Output the (X, Y) coordinate of the center of the cell containing the given text.  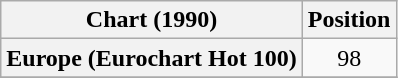
98 (349, 58)
Chart (1990) (152, 20)
Position (349, 20)
Europe (Eurochart Hot 100) (152, 58)
